Scan for the cell matching the given text and deliver its [X, Y] coordinate at center. 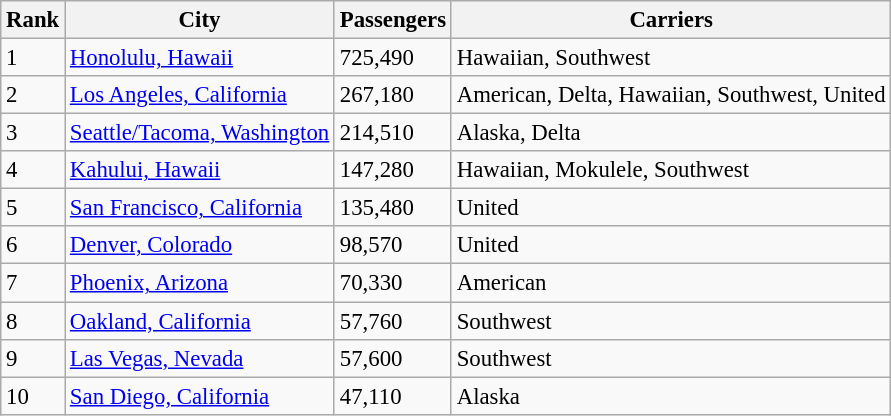
267,180 [392, 95]
American [671, 283]
Alaska, Delta [671, 133]
Kahului, Hawaii [200, 170]
Honolulu, Hawaii [200, 58]
6 [33, 245]
Hawaiian, Mokulele, Southwest [671, 170]
Rank [33, 20]
City [200, 20]
Passengers [392, 20]
725,490 [392, 58]
San Francisco, California [200, 208]
Denver, Colorado [200, 245]
57,600 [392, 358]
3 [33, 133]
214,510 [392, 133]
8 [33, 321]
Phoenix, Arizona [200, 283]
57,760 [392, 321]
9 [33, 358]
7 [33, 283]
Las Vegas, Nevada [200, 358]
147,280 [392, 170]
Oakland, California [200, 321]
San Diego, California [200, 396]
47,110 [392, 396]
1 [33, 58]
98,570 [392, 245]
Los Angeles, California [200, 95]
10 [33, 396]
Alaska [671, 396]
70,330 [392, 283]
American, Delta, Hawaiian, Southwest, United [671, 95]
Hawaiian, Southwest [671, 58]
Carriers [671, 20]
135,480 [392, 208]
2 [33, 95]
5 [33, 208]
Seattle/Tacoma, Washington [200, 133]
4 [33, 170]
